Search for the cell housing the specified text and yield its (x, y) center coordinate. 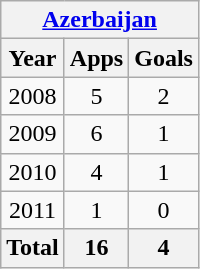
6 (96, 134)
Total (33, 248)
16 (96, 248)
2008 (33, 96)
2010 (33, 172)
2009 (33, 134)
Goals (164, 58)
5 (96, 96)
Apps (96, 58)
Year (33, 58)
2 (164, 96)
Azerbaijan (100, 20)
0 (164, 210)
2011 (33, 210)
